Provide the (X, Y) coordinate of the cell's center where the given text is located.  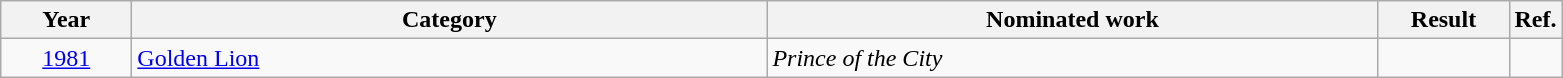
Category (450, 20)
Golden Lion (450, 58)
Ref. (1536, 20)
Nominated work (1072, 20)
Prince of the City (1072, 58)
Year (66, 20)
1981 (66, 58)
Result (1444, 20)
